Return (x, y) of the center of cell containing provided text 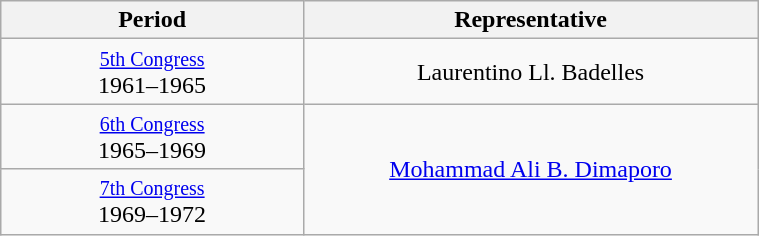
6th Congress1965–1969 (152, 136)
Mohammad Ali B. Dimaporo (530, 169)
Laurentino Ll. Badelles (530, 72)
5th Congress1961–1965 (152, 72)
Period (152, 20)
7th Congress1969–1972 (152, 202)
Representative (530, 20)
